Determine the (X, Y) coordinate at the center of the cell enclosing the given text.  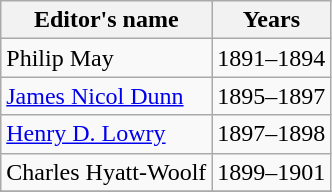
Years (272, 20)
Charles Hyatt-Woolf (106, 172)
Editor's name (106, 20)
1897–1898 (272, 134)
1899–1901 (272, 172)
Henry D. Lowry (106, 134)
1891–1894 (272, 58)
Philip May (106, 58)
1895–1897 (272, 96)
James Nicol Dunn (106, 96)
